Search for the cell housing the specified text and yield its [x, y] center coordinate. 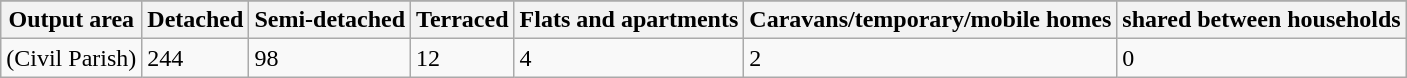
Caravans/temporary/mobile homes [930, 20]
(Civil Parish) [72, 58]
98 [330, 58]
0 [1262, 58]
244 [196, 58]
2 [930, 58]
4 [629, 58]
Semi-detached [330, 20]
12 [462, 58]
Flats and apartments [629, 20]
Terraced [462, 20]
Output area [72, 20]
Detached [196, 20]
shared between households [1262, 20]
